Identify which cell holds the provided text, then report its (x, y) central coordinate. 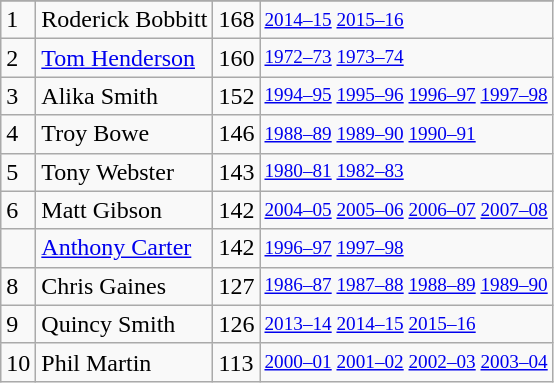
4 (18, 134)
5 (18, 172)
10 (18, 362)
1996–97 1997–98 (406, 248)
6 (18, 210)
Tom Henderson (124, 58)
146 (236, 134)
1 (18, 20)
1994–95 1995–96 1996–97 1997–98 (406, 96)
Roderick Bobbitt (124, 20)
160 (236, 58)
Troy Bowe (124, 134)
1980–81 1982–83 (406, 172)
2004–05 2005–06 2006–07 2007–08 (406, 210)
8 (18, 286)
Chris Gaines (124, 286)
126 (236, 324)
2000–01 2001–02 2002–03 2003–04 (406, 362)
Phil Martin (124, 362)
127 (236, 286)
Tony Webster (124, 172)
2014–15 2015–16 (406, 20)
113 (236, 362)
2013–14 2014–15 2015–16 (406, 324)
152 (236, 96)
Anthony Carter (124, 248)
143 (236, 172)
1986–87 1987–88 1988–89 1989–90 (406, 286)
1988–89 1989–90 1990–91 (406, 134)
2 (18, 58)
1972–73 1973–74 (406, 58)
168 (236, 20)
Alika Smith (124, 96)
9 (18, 324)
Matt Gibson (124, 210)
3 (18, 96)
Quincy Smith (124, 324)
